From the cell containing the given text, extract its center point as (x, y) coordinate. 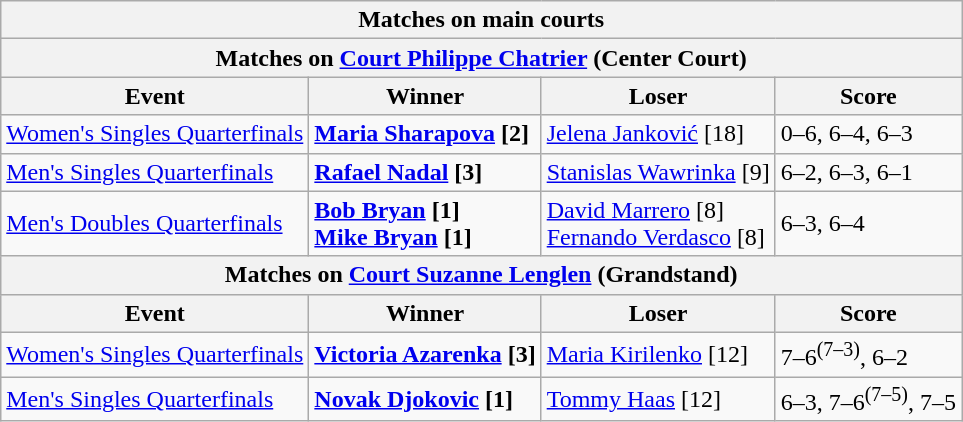
Novak Djokovic [1] (425, 400)
David Marrero [8] Fernando Verdasco [8] (658, 224)
Men's Doubles Quarterfinals (155, 224)
Matches on Court Philippe Chatrier (Center Court) (482, 58)
7–6(7–3), 6–2 (868, 354)
Stanislas Wawrinka [9] (658, 172)
0–6, 6–4, 6–3 (868, 134)
Rafael Nadal [3] (425, 172)
6–2, 6–3, 6–1 (868, 172)
Tommy Haas [12] (658, 400)
Matches on Court Suzanne Lenglen (Grandstand) (482, 275)
Jelena Janković [18] (658, 134)
Victoria Azarenka [3] (425, 354)
Matches on main courts (482, 20)
Maria Sharapova [2] (425, 134)
Maria Kirilenko [12] (658, 354)
Bob Bryan [1] Mike Bryan [1] (425, 224)
6–3, 7–6(7–5), 7–5 (868, 400)
6–3, 6–4 (868, 224)
